Capture the cell that displays the provided text and extract its (x, y) central coordinate. 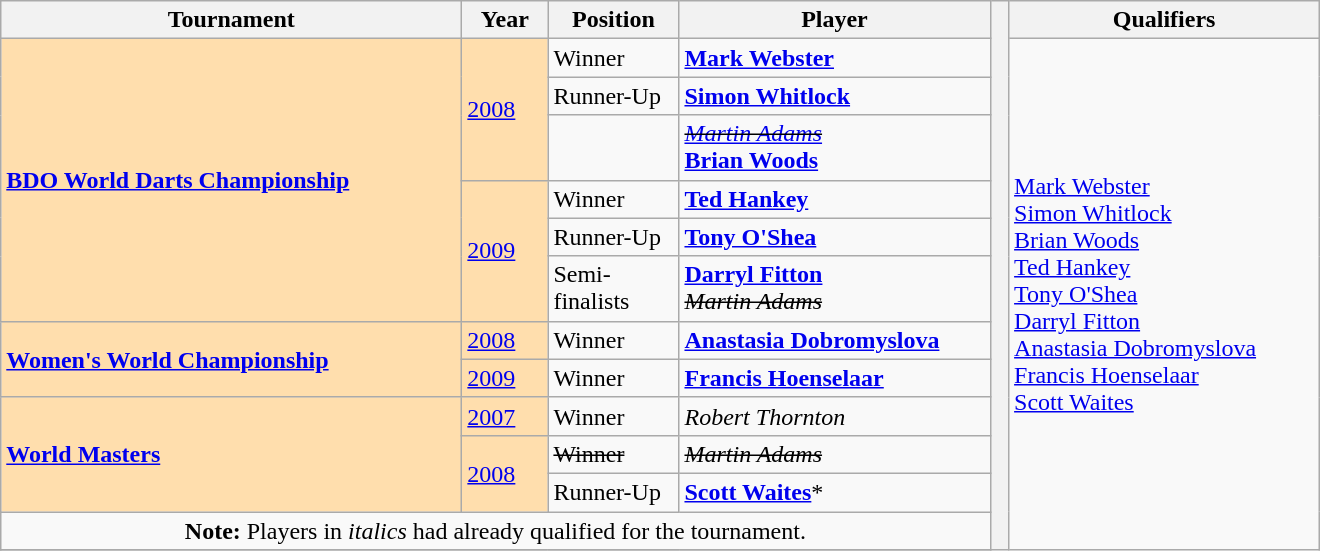
Note: Players in italics had already qualified for the tournament. (496, 531)
Ted Hankey (834, 199)
Simon Whitlock (834, 96)
Tournament (232, 20)
Scott Waites* (834, 492)
Mark Webster Simon Whitlock Brian Woods Ted Hankey Tony O'Shea Darryl Fitton Anastasia Dobromyslova Francis Hoenselaar Scott Waites (1164, 294)
Tony O'Shea (834, 237)
Position (614, 20)
World Masters (232, 454)
Darryl Fitton Martin Adams (834, 288)
Robert Thornton (834, 416)
Year (505, 20)
Martin Adams Brian Woods (834, 148)
Martin Adams (834, 454)
Mark Webster (834, 58)
Semi-finalists (614, 288)
Francis Hoenselaar (834, 378)
2007 (505, 416)
Player (834, 20)
Anastasia Dobromyslova (834, 340)
BDO World Darts Championship (232, 180)
Qualifiers (1164, 20)
Women's World Championship (232, 359)
